Provide the [X, Y] coordinate of the cell's center where the given text is located.  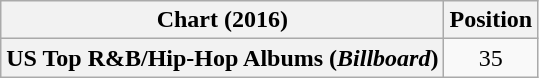
35 [491, 58]
Position [491, 20]
US Top R&B/Hip-Hop Albums (Billboard) [222, 58]
Chart (2016) [222, 20]
